From the cell containing the given text, extract its center point as (x, y) coordinate. 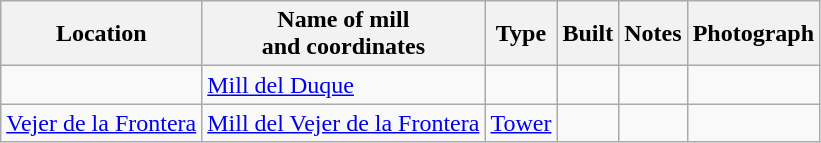
Location (102, 34)
Mill del Duque (344, 85)
Tower (521, 123)
Built (588, 34)
Notes (653, 34)
Name of milland coordinates (344, 34)
Type (521, 34)
Mill del Vejer de la Frontera (344, 123)
Photograph (753, 34)
Vejer de la Frontera (102, 123)
